Provide the (X, Y) coordinate of the cell's center where the given text is located.  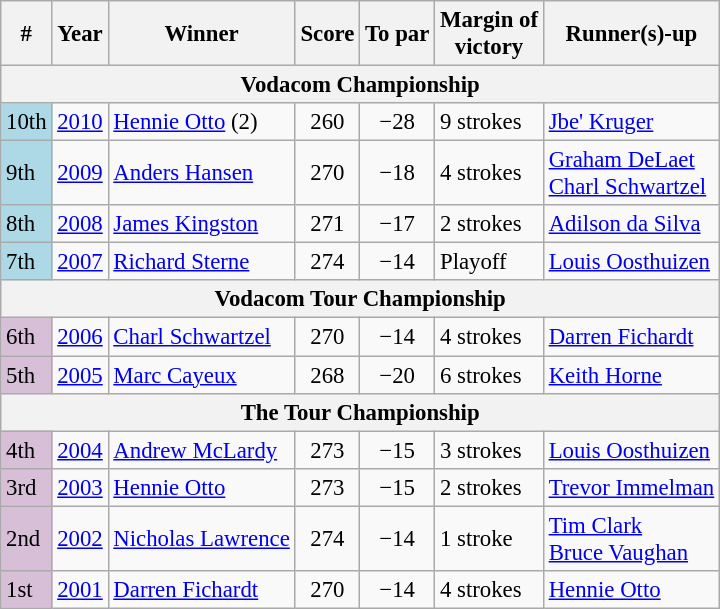
2004 (80, 450)
Runner(s)-up (631, 34)
3 strokes (490, 450)
−28 (398, 122)
Jbe' Kruger (631, 122)
2007 (80, 262)
4th (26, 450)
2009 (80, 174)
2nd (26, 538)
Tim Clark Bruce Vaughan (631, 538)
1 stroke (490, 538)
Anders Hansen (202, 174)
Graham DeLaet Charl Schwartzel (631, 174)
3rd (26, 487)
6th (26, 337)
2008 (80, 224)
2001 (80, 590)
Score (328, 34)
James Kingston (202, 224)
Charl Schwartzel (202, 337)
Margin ofvictory (490, 34)
2005 (80, 375)
Nicholas Lawrence (202, 538)
2010 (80, 122)
−20 (398, 375)
10th (26, 122)
To par (398, 34)
# (26, 34)
Andrew McLardy (202, 450)
1st (26, 590)
Marc Cayeux (202, 375)
Year (80, 34)
5th (26, 375)
Hennie Otto (2) (202, 122)
−17 (398, 224)
9 strokes (490, 122)
Winner (202, 34)
The Tour Championship (360, 412)
Richard Sterne (202, 262)
271 (328, 224)
260 (328, 122)
9th (26, 174)
2002 (80, 538)
268 (328, 375)
6 strokes (490, 375)
Vodacom Tour Championship (360, 299)
2003 (80, 487)
Vodacom Championship (360, 85)
7th (26, 262)
2006 (80, 337)
Keith Horne (631, 375)
Adilson da Silva (631, 224)
Trevor Immelman (631, 487)
Playoff (490, 262)
−18 (398, 174)
8th (26, 224)
